Detect which cell encompasses the target text, then output its [X, Y] center coordinate. 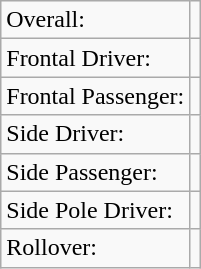
Side Pole Driver: [96, 210]
Rollover: [96, 248]
Side Passenger: [96, 172]
Side Driver: [96, 134]
Overall: [96, 20]
Frontal Passenger: [96, 96]
Frontal Driver: [96, 58]
